Capture the cell that displays the provided text and extract its [X, Y] central coordinate. 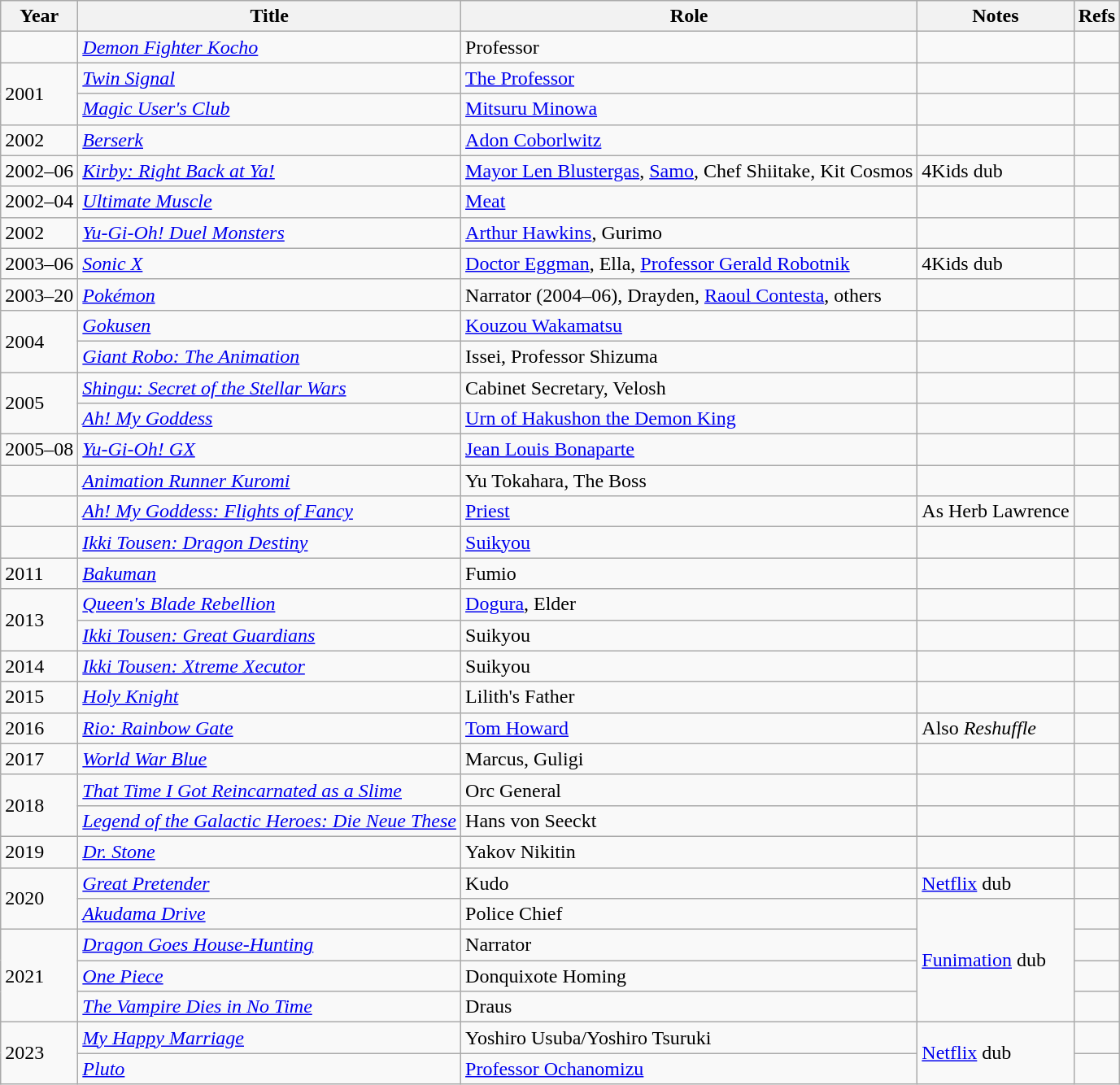
Kudo [690, 882]
Holy Knight [270, 697]
Giant Robo: The Animation [270, 356]
Priest [690, 512]
2002–06 [39, 171]
Tom Howard [690, 728]
Also Reshuffle [996, 728]
Yu Tokahara, The Boss [690, 481]
Yu-Gi-Oh! GX [270, 450]
Year [39, 16]
Ikki Tousen: Great Guardians [270, 635]
Doctor Eggman, Ella, Professor Gerald Robotnik [690, 264]
Rio: Rainbow Gate [270, 728]
Twin Signal [270, 78]
Professor Ochanomizu [690, 1069]
Professor [690, 47]
Refs [1096, 16]
Akudama Drive [270, 914]
2002–04 [39, 202]
Dragon Goes House-Hunting [270, 945]
Ah! My Goddess: Flights of Fancy [270, 512]
Issei, Professor Shizuma [690, 356]
Title [270, 16]
The Vampire Dies in No Time [270, 1007]
Queen's Blade Rebellion [270, 604]
Marcus, Guligi [690, 759]
My Happy Marriage [270, 1038]
2021 [39, 976]
One Piece [270, 976]
Donquixote Homing [690, 976]
2016 [39, 728]
2011 [39, 573]
Role [690, 16]
Orc General [690, 790]
2020 [39, 898]
Adon Coborlwitz [690, 140]
Ikki Tousen: Xtreme Xecutor [270, 666]
World War Blue [270, 759]
2017 [39, 759]
Mayor Len Blustergas, Samo, Chef Shiitake, Kit Cosmos [690, 171]
Dogura, Elder [690, 604]
Berserk [270, 140]
2015 [39, 697]
Fumio [690, 573]
Yu-Gi-Oh! Duel Monsters [270, 233]
Pluto [270, 1069]
Mitsuru Minowa [690, 109]
Sonic X [270, 264]
Notes [996, 16]
Ah! My Goddess [270, 419]
2013 [39, 620]
2014 [39, 666]
2005–08 [39, 450]
Pokémon [270, 294]
Animation Runner Kuromi [270, 481]
Narrator (2004–06), Drayden, Raoul Contesta, others [690, 294]
Draus [690, 1007]
Arthur Hawkins, Gurimo [690, 233]
The Professor [690, 78]
Shingu: Secret of the Stellar Wars [270, 388]
2018 [39, 805]
Demon Fighter Kocho [270, 47]
2004 [39, 341]
2023 [39, 1053]
Dr. Stone [270, 852]
Gokusen [270, 325]
2003–06 [39, 264]
Narrator [690, 945]
Urn of Hakushon the Demon King [690, 419]
Cabinet Secretary, Velosh [690, 388]
Kouzou Wakamatsu [690, 325]
2003–20 [39, 294]
Great Pretender [270, 882]
Police Chief [690, 914]
As Herb Lawrence [996, 512]
Ultimate Muscle [270, 202]
2001 [39, 94]
That Time I Got Reincarnated as a Slime [270, 790]
Jean Louis Bonaparte [690, 450]
Magic User's Club [270, 109]
Meat [690, 202]
Hans von Seeckt [690, 821]
Lilith's Father [690, 697]
Yakov Nikitin [690, 852]
2005 [39, 403]
Legend of the Galactic Heroes: Die Neue These [270, 821]
2019 [39, 852]
Yoshiro Usuba/Yoshiro Tsuruki [690, 1038]
Funimation dub [996, 961]
Ikki Tousen: Dragon Destiny [270, 542]
Bakuman [270, 573]
Kirby: Right Back at Ya! [270, 171]
